Scan for the cell matching the given text and deliver its [x, y] coordinate at center. 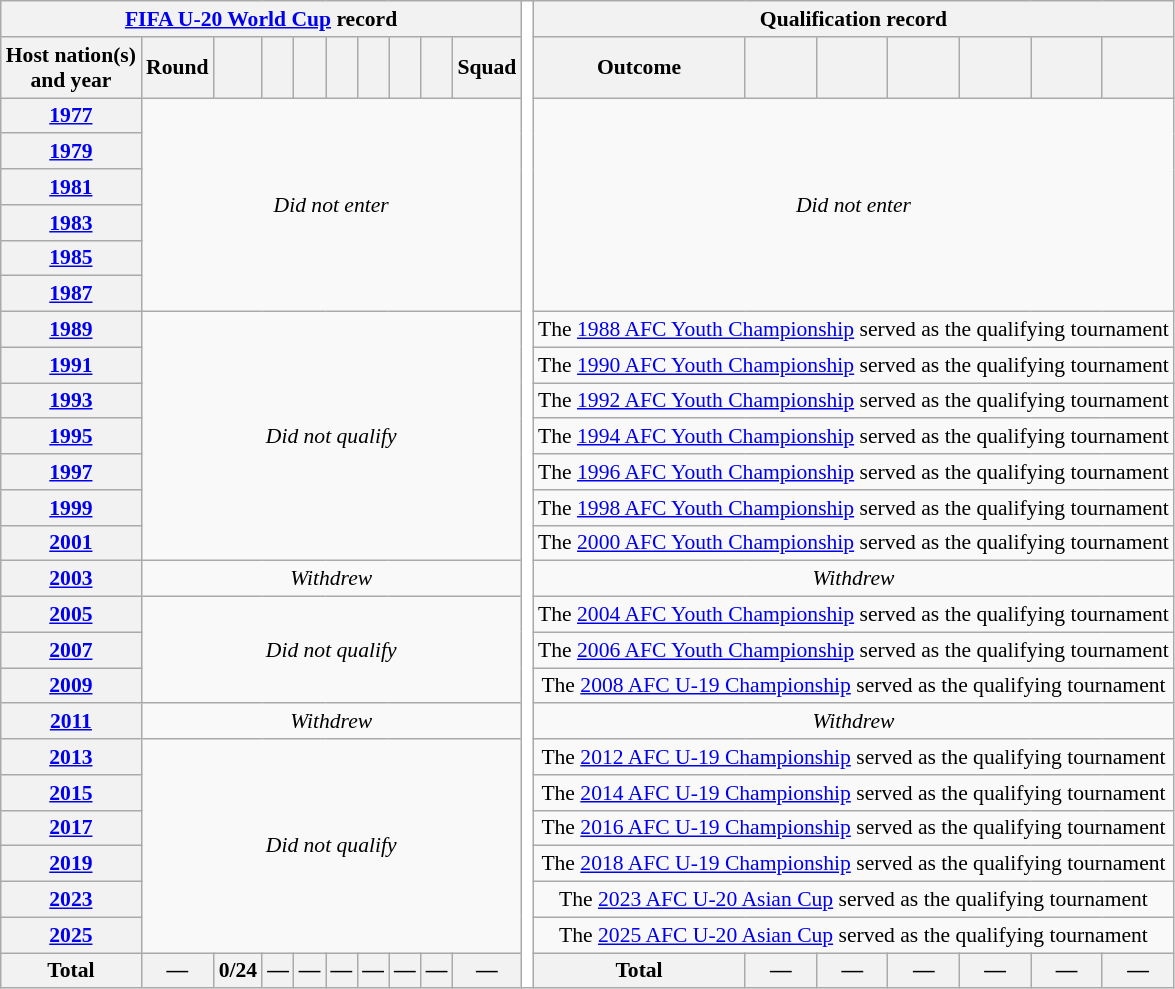
Outcome [639, 68]
The 1992 AFC Youth Championship served as the qualifying tournament [854, 401]
1979 [71, 152]
The 2025 AFC U-20 Asian Cup served as the qualifying tournament [854, 935]
Host nation(s)and year [71, 68]
2005 [71, 615]
0/24 [238, 971]
The 2018 AFC U-19 Championship served as the qualifying tournament [854, 864]
2013 [71, 757]
1993 [71, 401]
The 2004 AFC Youth Championship served as the qualifying tournament [854, 615]
1991 [71, 365]
The 2014 AFC U-19 Championship served as the qualifying tournament [854, 793]
2023 [71, 900]
The 2000 AFC Youth Championship served as the qualifying tournament [854, 543]
1977 [71, 116]
2015 [71, 793]
1985 [71, 258]
2025 [71, 935]
Qualification record [854, 19]
FIFA U-20 World Cup record [262, 19]
The 1990 AFC Youth Championship served as the qualifying tournament [854, 365]
The 1988 AFC Youth Championship served as the qualifying tournament [854, 330]
1999 [71, 508]
2003 [71, 579]
Round [178, 68]
1983 [71, 223]
The 2006 AFC Youth Championship served as the qualifying tournament [854, 650]
The 1996 AFC Youth Championship served as the qualifying tournament [854, 472]
2001 [71, 543]
2007 [71, 650]
The 2012 AFC U-19 Championship served as the qualifying tournament [854, 757]
2009 [71, 686]
Squad [486, 68]
1989 [71, 330]
2019 [71, 864]
2017 [71, 828]
2011 [71, 722]
The 1998 AFC Youth Championship served as the qualifying tournament [854, 508]
1997 [71, 472]
The 1994 AFC Youth Championship served as the qualifying tournament [854, 437]
1995 [71, 437]
The 2023 AFC U-20 Asian Cup served as the qualifying tournament [854, 900]
The 2016 AFC U-19 Championship served as the qualifying tournament [854, 828]
1987 [71, 294]
1981 [71, 187]
The 2008 AFC U-19 Championship served as the qualifying tournament [854, 686]
